Locate the cell with the specified text and output its (x, y) center coordinate. 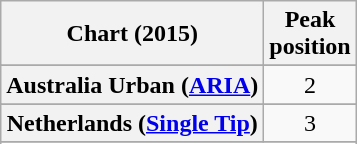
3 (310, 123)
Australia Urban (ARIA) (132, 85)
2 (310, 85)
Netherlands (Single Tip) (132, 123)
Chart (2015) (132, 34)
Peak position (310, 34)
